For the text-containing cell, return its midpoint in [x, y] coordinate format. 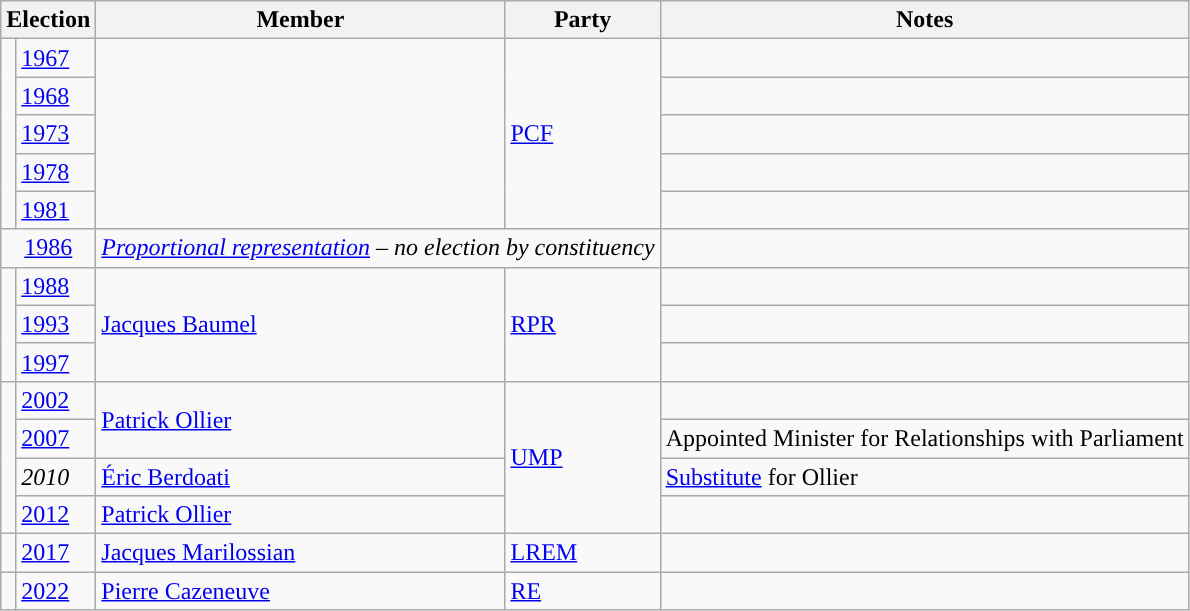
LREM [582, 553]
1988 [56, 286]
Member [300, 20]
Pierre Cazeneuve [300, 591]
PCF [582, 134]
Notes [924, 20]
RE [582, 591]
Jacques Baumel [300, 324]
1986 [48, 248]
Election [48, 20]
Appointed Minister for Relationships with Parliament [924, 438]
2022 [56, 591]
1993 [56, 324]
2017 [56, 553]
1973 [56, 134]
1968 [56, 96]
Party [582, 20]
1967 [56, 58]
RPR [582, 324]
2007 [56, 438]
Éric Berdoati [300, 477]
2002 [56, 400]
1978 [56, 172]
2012 [56, 515]
1981 [56, 210]
2010 [56, 477]
Jacques Marilossian [300, 553]
Proportional representation – no election by constituency [378, 248]
UMP [582, 457]
1997 [56, 362]
Substitute for Ollier [924, 477]
